Locate the cell with the specified text and output its (x, y) center coordinate. 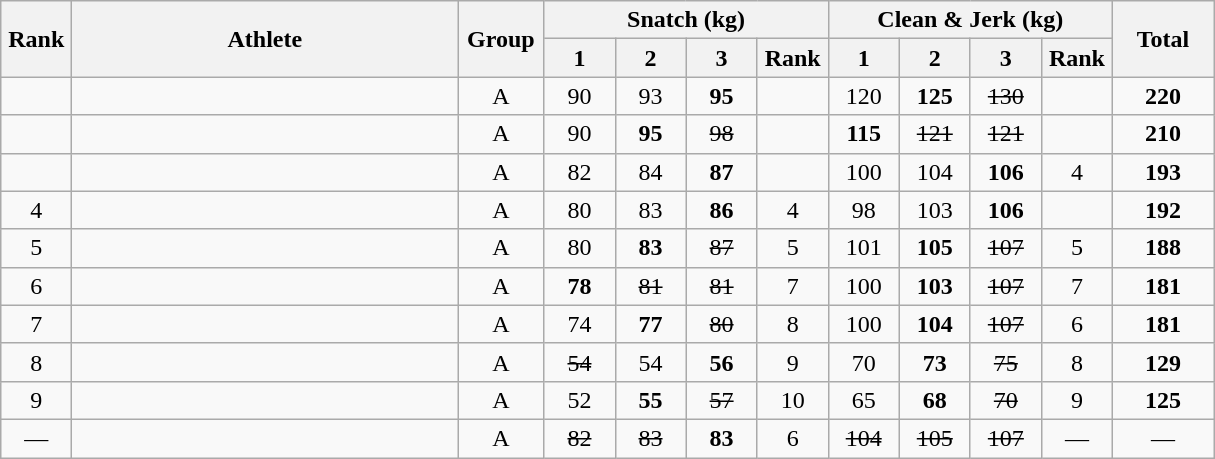
Athlete (265, 39)
10 (792, 400)
74 (580, 324)
78 (580, 286)
84 (650, 172)
120 (864, 96)
55 (650, 400)
129 (1162, 362)
Clean & Jerk (kg) (970, 20)
56 (722, 362)
188 (1162, 248)
Total (1162, 39)
220 (1162, 96)
68 (934, 400)
93 (650, 96)
101 (864, 248)
210 (1162, 134)
57 (722, 400)
Snatch (kg) (686, 20)
193 (1162, 172)
77 (650, 324)
Group (501, 39)
65 (864, 400)
115 (864, 134)
130 (1006, 96)
192 (1162, 210)
86 (722, 210)
52 (580, 400)
75 (1006, 362)
73 (934, 362)
